Search for the cell housing the specified text and yield its (X, Y) center coordinate. 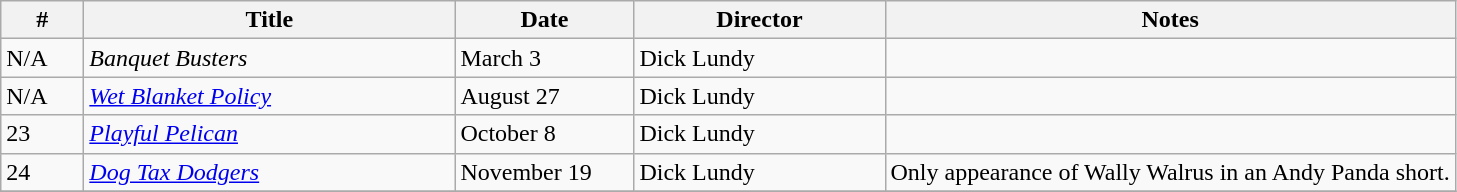
23 (42, 134)
Dog Tax Dodgers (270, 172)
Date (544, 20)
November 19 (544, 172)
Banquet Busters (270, 58)
Director (760, 20)
# (42, 20)
Wet Blanket Policy (270, 96)
Only appearance of Wally Walrus in an Andy Panda short. (1170, 172)
March 3 (544, 58)
Playful Pelican (270, 134)
Title (270, 20)
Notes (1170, 20)
August 27 (544, 96)
24 (42, 172)
October 8 (544, 134)
